From the cell containing the given text, extract its center point as (X, Y) coordinate. 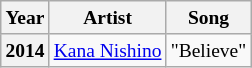
Kana Nishino (108, 50)
Song (208, 18)
"Believe" (208, 50)
Artist (108, 18)
2014 (25, 50)
Year (25, 18)
